From the cell containing the given text, extract its center point as [X, Y] coordinate. 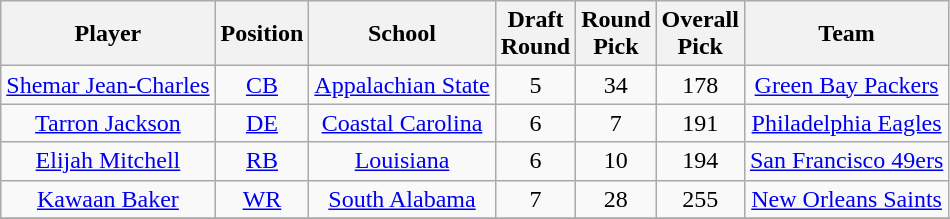
CB [262, 85]
OverallPick [700, 34]
194 [700, 161]
28 [616, 199]
5 [535, 85]
Green Bay Packers [846, 85]
New Orleans Saints [846, 199]
DraftRound [535, 34]
10 [616, 161]
Player [108, 34]
Tarron Jackson [108, 123]
Team [846, 34]
Philadelphia Eagles [846, 123]
Coastal Carolina [402, 123]
191 [700, 123]
255 [700, 199]
RoundPick [616, 34]
San Francisco 49ers [846, 161]
DE [262, 123]
RB [262, 161]
WR [262, 199]
34 [616, 85]
Kawaan Baker [108, 199]
Appalachian State [402, 85]
Elijah Mitchell [108, 161]
Position [262, 34]
South Alabama [402, 199]
Louisiana [402, 161]
178 [700, 85]
School [402, 34]
Shemar Jean-Charles [108, 85]
